Pinpoint the cell where the given text exists, returning its [x, y] midpoint coordinate. 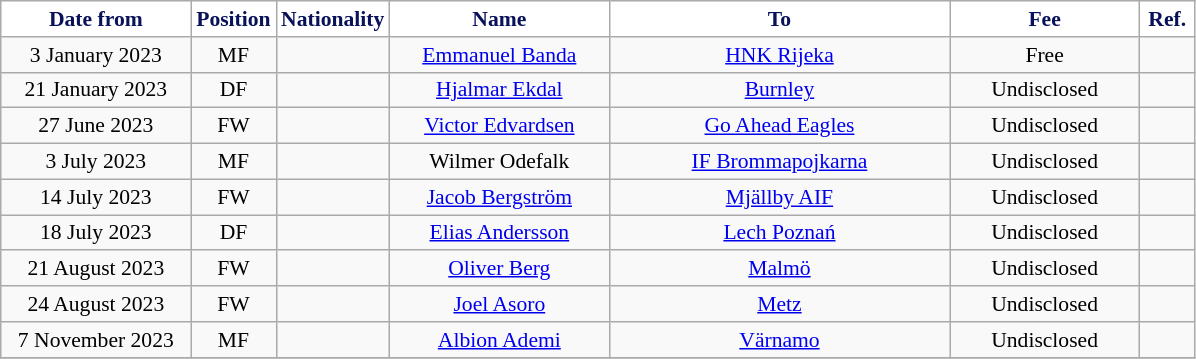
IF Brommapojkarna [779, 162]
Position [234, 19]
Mjällby AIF [779, 197]
Date from [96, 19]
Elias Andersson [499, 233]
27 June 2023 [96, 126]
Nationality [332, 19]
HNK Rijeka [779, 55]
Metz [779, 304]
14 July 2023 [96, 197]
21 August 2023 [96, 269]
Malmö [779, 269]
3 July 2023 [96, 162]
Ref. [1168, 19]
Wilmer Odefalk [499, 162]
Burnley [779, 90]
Joel Asoro [499, 304]
Free [1045, 55]
Lech Poznań [779, 233]
21 January 2023 [96, 90]
Victor Edvardsen [499, 126]
7 November 2023 [96, 340]
24 August 2023 [96, 304]
Albion Ademi [499, 340]
Fee [1045, 19]
Emmanuel Banda [499, 55]
3 January 2023 [96, 55]
Hjalmar Ekdal [499, 90]
To [779, 19]
Värnamo [779, 340]
18 July 2023 [96, 233]
Name [499, 19]
Oliver Berg [499, 269]
Jacob Bergström [499, 197]
Go Ahead Eagles [779, 126]
